Capture the cell that displays the provided text and extract its (x, y) central coordinate. 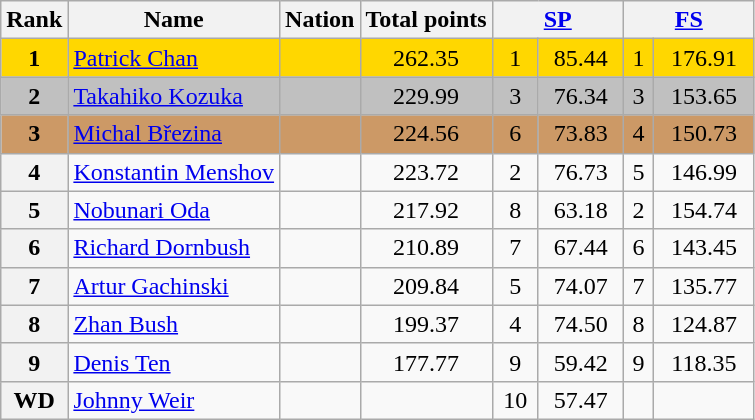
63.18 (580, 210)
224.56 (426, 134)
150.73 (704, 134)
57.47 (580, 400)
Zhan Bush (174, 324)
74.07 (580, 286)
Nobunari Oda (174, 210)
76.34 (580, 96)
Denis Ten (174, 362)
59.42 (580, 362)
Rank (34, 20)
118.35 (704, 362)
217.92 (426, 210)
76.73 (580, 172)
85.44 (580, 58)
Michal Březina (174, 134)
177.77 (426, 362)
Takahiko Kozuka (174, 96)
143.45 (704, 248)
154.74 (704, 210)
262.35 (426, 58)
146.99 (704, 172)
73.83 (580, 134)
210.89 (426, 248)
135.77 (704, 286)
153.65 (704, 96)
74.50 (580, 324)
Name (174, 20)
229.99 (426, 96)
Richard Dornbush (174, 248)
WD (34, 400)
124.87 (704, 324)
FS (688, 20)
67.44 (580, 248)
Konstantin Menshov (174, 172)
10 (515, 400)
Total points (426, 20)
223.72 (426, 172)
Nation (320, 20)
209.84 (426, 286)
199.37 (426, 324)
176.91 (704, 58)
SP (558, 20)
Johnny Weir (174, 400)
Patrick Chan (174, 58)
Artur Gachinski (174, 286)
